Capture the cell that displays the provided text and extract its (x, y) central coordinate. 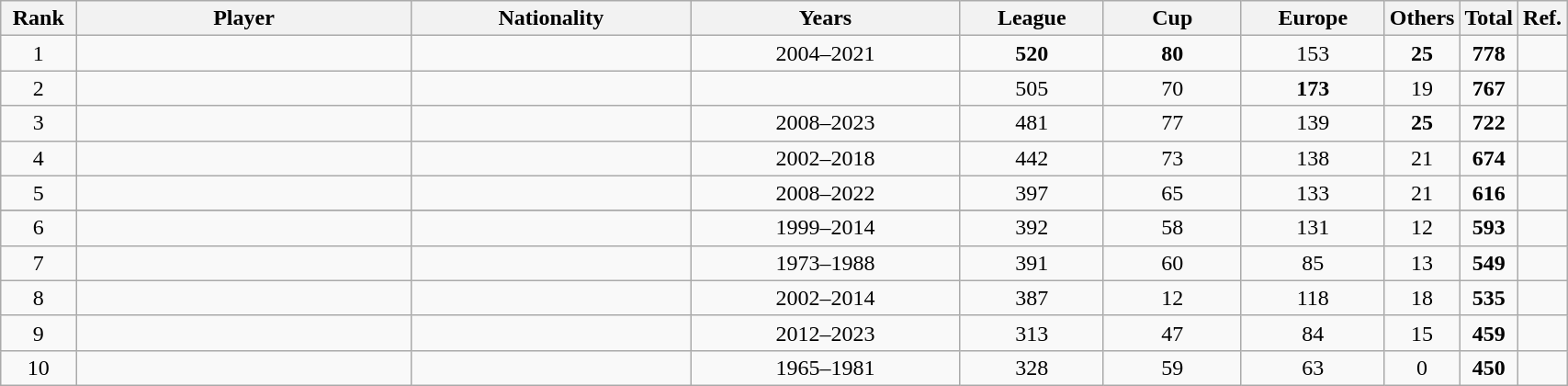
0 (1422, 368)
387 (1032, 298)
778 (1489, 53)
153 (1313, 53)
722 (1489, 123)
674 (1489, 158)
593 (1489, 228)
173 (1313, 88)
8 (39, 298)
2008–2023 (826, 123)
1999–2014 (826, 228)
3 (39, 123)
5 (39, 193)
10 (39, 368)
Others (1422, 18)
2002–2014 (826, 298)
459 (1489, 333)
19 (1422, 88)
1 (39, 53)
Years (826, 18)
Rank (39, 18)
1965–1981 (826, 368)
535 (1489, 298)
58 (1172, 228)
Europe (1313, 18)
118 (1313, 298)
520 (1032, 53)
138 (1313, 158)
2004–2021 (826, 53)
2008–2022 (826, 193)
18 (1422, 298)
481 (1032, 123)
6 (39, 228)
9 (39, 333)
Player (244, 18)
15 (1422, 333)
65 (1172, 193)
397 (1032, 193)
Total (1489, 18)
80 (1172, 53)
84 (1313, 333)
70 (1172, 88)
328 (1032, 368)
77 (1172, 123)
133 (1313, 193)
616 (1489, 193)
2012–2023 (826, 333)
Cup (1172, 18)
442 (1032, 158)
13 (1422, 263)
549 (1489, 263)
391 (1032, 263)
47 (1172, 333)
767 (1489, 88)
1973–1988 (826, 263)
League (1032, 18)
59 (1172, 368)
4 (39, 158)
Ref. (1543, 18)
139 (1313, 123)
85 (1313, 263)
63 (1313, 368)
7 (39, 263)
73 (1172, 158)
2002–2018 (826, 158)
313 (1032, 333)
2 (39, 88)
505 (1032, 88)
60 (1172, 263)
Nationality (551, 18)
131 (1313, 228)
392 (1032, 228)
450 (1489, 368)
